Return (X, Y) of the center of cell containing provided text 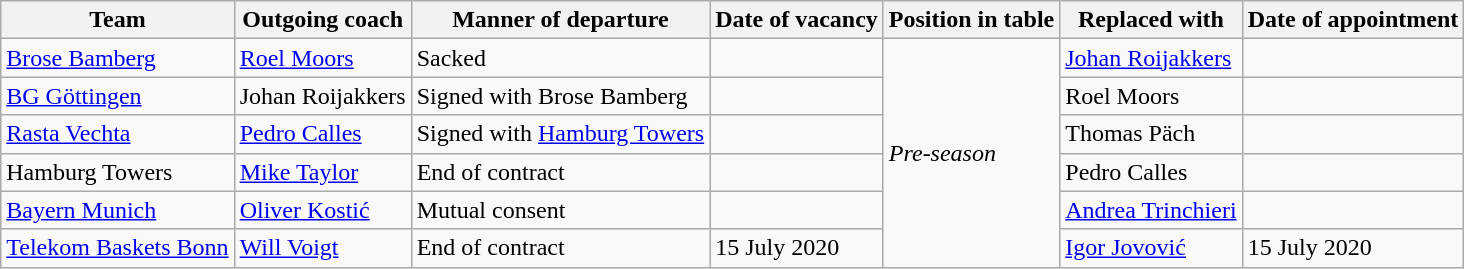
Mike Taylor (322, 172)
Thomas Päch (1151, 134)
Replaced with (1151, 20)
Brose Bamberg (118, 58)
Oliver Kostić (322, 210)
Outgoing coach (322, 20)
Will Voigt (322, 248)
Mutual consent (560, 210)
Andrea Trinchieri (1151, 210)
Date of vacancy (797, 20)
Signed with Brose Bamberg (560, 96)
Telekom Baskets Bonn (118, 248)
Signed with Hamburg Towers (560, 134)
Hamburg Towers (118, 172)
Sacked (560, 58)
Position in table (971, 20)
BG Göttingen (118, 96)
Igor Jovović (1151, 248)
Rasta Vechta (118, 134)
Bayern Munich (118, 210)
Pre-season (971, 153)
Team (118, 20)
Date of appointment (1353, 20)
Manner of departure (560, 20)
